Locate the cell with the specified text and output its (x, y) center coordinate. 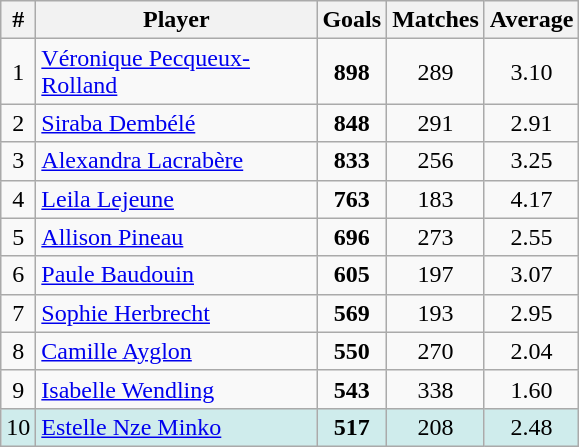
Matches (436, 20)
291 (436, 123)
8 (18, 351)
550 (352, 351)
3.25 (532, 161)
Leila Lejeune (176, 199)
833 (352, 161)
Isabelle Wendling (176, 389)
Allison Pineau (176, 237)
289 (436, 72)
193 (436, 313)
Average (532, 20)
605 (352, 275)
2.95 (532, 313)
3 (18, 161)
696 (352, 237)
763 (352, 199)
4 (18, 199)
Siraba Dembélé (176, 123)
273 (436, 237)
Goals (352, 20)
9 (18, 389)
270 (436, 351)
6 (18, 275)
Estelle Nze Minko (176, 427)
4.17 (532, 199)
Véronique Pecqueux-Rolland (176, 72)
2 (18, 123)
898 (352, 72)
1 (18, 72)
Player (176, 20)
Sophie Herbrecht (176, 313)
338 (436, 389)
3.10 (532, 72)
10 (18, 427)
2.55 (532, 237)
Paule Baudouin (176, 275)
3.07 (532, 275)
2.91 (532, 123)
7 (18, 313)
Alexandra Lacrabère (176, 161)
2.04 (532, 351)
1.60 (532, 389)
848 (352, 123)
183 (436, 199)
Camille Ayglon (176, 351)
5 (18, 237)
2.48 (532, 427)
569 (352, 313)
197 (436, 275)
517 (352, 427)
256 (436, 161)
208 (436, 427)
# (18, 20)
543 (352, 389)
